Scan for the cell matching the given text and deliver its [X, Y] coordinate at center. 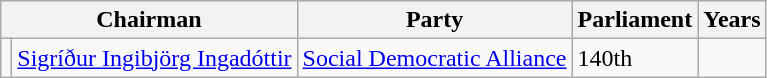
140th [635, 58]
Social Democratic Alliance [434, 58]
Sigríður Ingibjörg Ingadóttir [154, 58]
Party [434, 20]
Years [732, 20]
Parliament [635, 20]
Chairman [149, 20]
